Identify which cell holds the provided text, then report its [x, y] central coordinate. 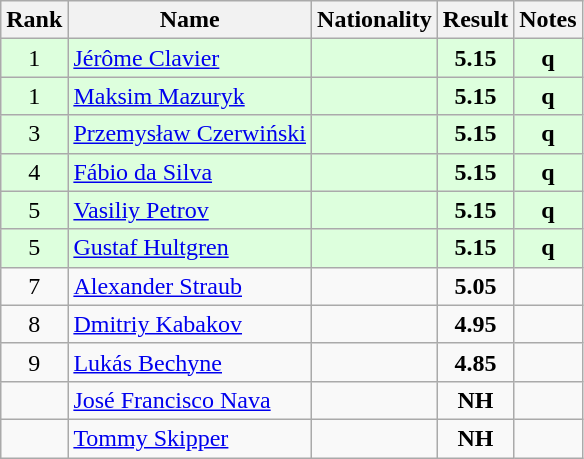
Fábio da Silva [190, 172]
Rank [34, 20]
Result [475, 20]
Lukás Bechyne [190, 362]
4.85 [475, 362]
8 [34, 324]
3 [34, 134]
Name [190, 20]
Vasiliy Petrov [190, 210]
Jérôme Clavier [190, 58]
Przemysław Czerwiński [190, 134]
4 [34, 172]
José Francisco Nava [190, 400]
9 [34, 362]
Maksim Mazuryk [190, 96]
4.95 [475, 324]
Nationality [375, 20]
Alexander Straub [190, 286]
Notes [548, 20]
Dmitriy Kabakov [190, 324]
Tommy Skipper [190, 438]
5.05 [475, 286]
7 [34, 286]
Gustaf Hultgren [190, 248]
